Output the [X, Y] coordinate of the center of the cell containing the given text.  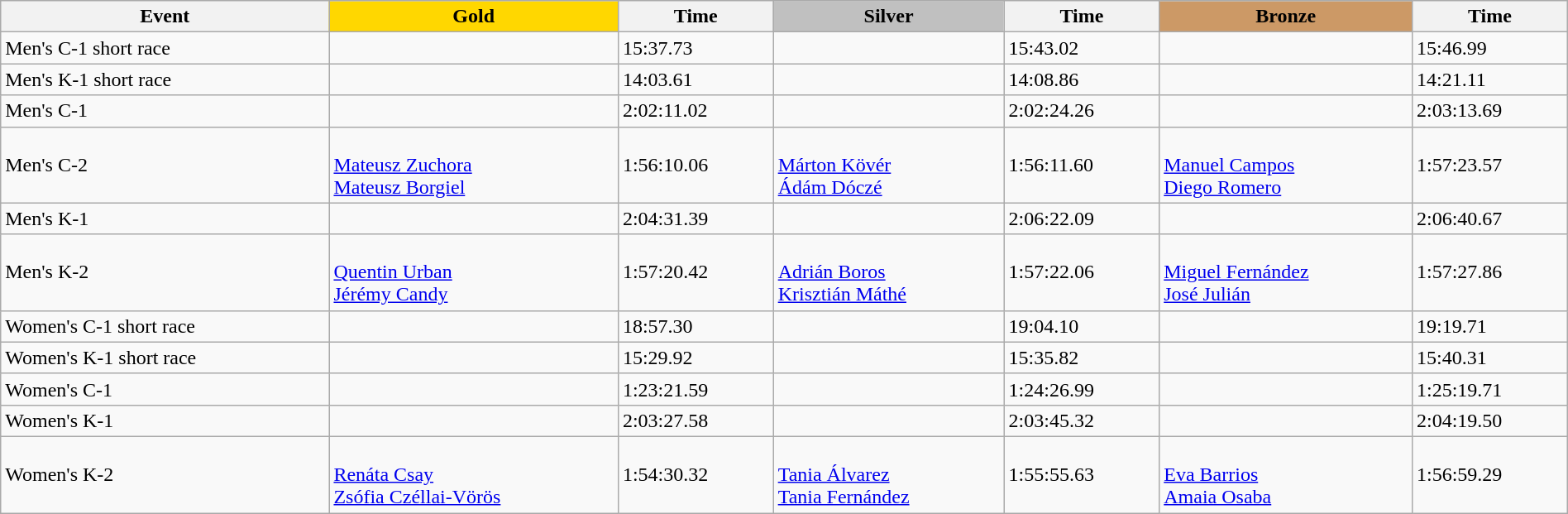
2:06:40.67 [1489, 219]
2:04:31.39 [696, 219]
Silver [888, 17]
19:19.71 [1489, 326]
Women's C-1 [165, 389]
18:57.30 [696, 326]
Manuel CamposDiego Romero [1286, 165]
2:06:22.09 [1082, 219]
15:29.92 [696, 358]
15:35.82 [1082, 358]
1:56:11.60 [1082, 165]
Women's C-1 short race [165, 326]
Women's K-2 [165, 474]
Gold [474, 17]
Adrián BorosKrisztián Máthé [888, 272]
Men's K-2 [165, 272]
15:46.99 [1489, 48]
Mateusz ZuchoraMateusz Borgiel [474, 165]
1:24:26.99 [1082, 389]
Renáta CsayZsófia Czéllai-Vörös [474, 474]
2:02:11.02 [696, 111]
2:03:45.32 [1082, 420]
Eva BarriosAmaia Osaba [1286, 474]
Women's K-1 short race [165, 358]
Miguel FernándezJosé Julián [1286, 272]
2:04:19.50 [1489, 420]
Tania ÁlvarezTania Fernández [888, 474]
1:56:59.29 [1489, 474]
1:55:55.63 [1082, 474]
Event [165, 17]
14:03.61 [696, 79]
14:21.11 [1489, 79]
14:08.86 [1082, 79]
1:57:27.86 [1489, 272]
Bronze [1286, 17]
1:56:10.06 [696, 165]
2:03:13.69 [1489, 111]
1:57:23.57 [1489, 165]
1:57:20.42 [696, 272]
2:02:24.26 [1082, 111]
Men's K-1 short race [165, 79]
19:04.10 [1082, 326]
1:57:22.06 [1082, 272]
15:37.73 [696, 48]
Men's K-1 [165, 219]
15:40.31 [1489, 358]
1:54:30.32 [696, 474]
2:03:27.58 [696, 420]
1:23:21.59 [696, 389]
1:25:19.71 [1489, 389]
Women's K-1 [165, 420]
Men's C-2 [165, 165]
Márton KövérÁdám Dóczé [888, 165]
15:43.02 [1082, 48]
Men's C-1 short race [165, 48]
Men's C-1 [165, 111]
Quentin UrbanJérémy Candy [474, 272]
